Search for the cell housing the specified text and yield its (X, Y) center coordinate. 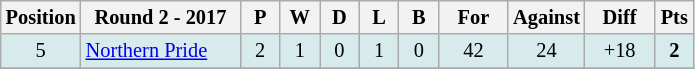
Against (546, 17)
B (419, 17)
W (300, 17)
Pts (674, 17)
For (474, 17)
Northern Pride (161, 51)
Position (41, 17)
L (379, 17)
Diff (620, 17)
D (340, 17)
24 (546, 51)
P (260, 17)
5 (41, 51)
Round 2 - 2017 (161, 17)
42 (474, 51)
+18 (620, 51)
